Extract the [X, Y] coordinate from the center of the cell holding the provided text.  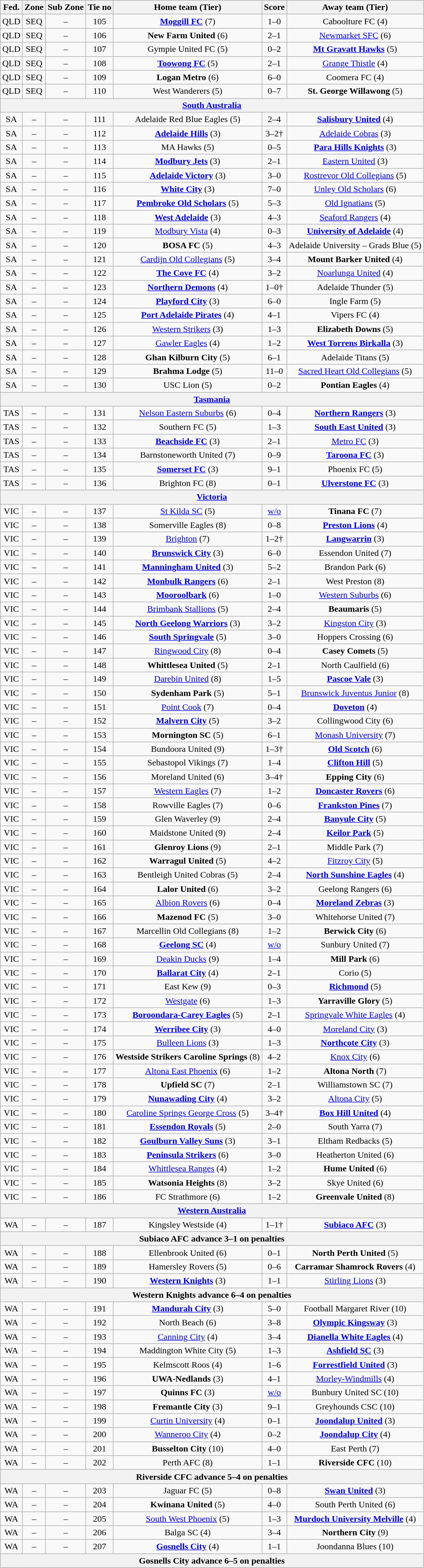
Mount Barker United (4) [355, 259]
Caboolture FC (4) [355, 21]
Williamstown SC (7) [355, 1085]
191 [99, 1309]
Northcote City (3) [355, 1043]
Doncaster Rovers (6) [355, 791]
South Australia [212, 105]
Unley Old Scholars (6) [355, 189]
West Wanderers (5) [188, 91]
201 [99, 1449]
168 [99, 945]
1–3† [274, 749]
158 [99, 805]
5–3 [274, 203]
Collingwood City (6) [355, 721]
11–0 [274, 371]
107 [99, 49]
190 [99, 1281]
192 [99, 1323]
Gosnells City (4) [188, 1547]
Hamersley Rovers (5) [188, 1267]
132 [99, 427]
1–1† [274, 1225]
Stirling Lions (3) [355, 1281]
Curtin University (4) [188, 1421]
113 [99, 147]
140 [99, 553]
Manningham United (3) [188, 567]
Western Eagles (7) [188, 791]
Somerset FC (3) [188, 469]
Mandurah City (3) [188, 1309]
Mill Park (6) [355, 959]
136 [99, 483]
Knox City (6) [355, 1057]
202 [99, 1462]
Sacred Heart Old Collegians (5) [355, 371]
Morley-Windmills (4) [355, 1379]
St Kilda SC (5) [188, 511]
Banyule City (5) [355, 819]
Murdoch University Melville (4) [355, 1519]
127 [99, 343]
Olympic Kingsway (3) [355, 1323]
Ghan Kilburn City (5) [188, 357]
Coomera FC (4) [355, 77]
South West Phoenix (5) [188, 1519]
Old Scotch (6) [355, 749]
Home team (Tier) [188, 7]
East Perth (7) [355, 1449]
5–1 [274, 693]
Adelaide Red Blue Eagles (5) [188, 119]
111 [99, 119]
Kelmscott Roos (4) [188, 1365]
St. George Willawong (5) [355, 91]
Adelaide University – Grads Blue (5) [355, 245]
Marcellin Old Collegians (8) [188, 931]
206 [99, 1533]
Sydenham Park (5) [188, 693]
141 [99, 567]
199 [99, 1421]
164 [99, 889]
Werribee City (3) [188, 1029]
143 [99, 595]
Port Adelaide Pirates (4) [188, 315]
Brandon Park (6) [355, 567]
North Caulfield (6) [355, 665]
105 [99, 21]
Bunbury United SC (10) [355, 1393]
Nunawading City (4) [188, 1099]
Subiaco AFC advance 3–1 on penalties [212, 1239]
Kwinana United (5) [188, 1504]
176 [99, 1057]
White City (3) [188, 189]
Quinns FC (3) [188, 1393]
Pascoe Vale (3) [355, 679]
154 [99, 749]
Deakin Ducks (9) [188, 959]
Beaumaris (5) [355, 609]
Malvern City (5) [188, 721]
Adelaide Cobras (3) [355, 133]
181 [99, 1127]
Wanneroo City (4) [188, 1435]
Upfield SC (7) [188, 1085]
125 [99, 315]
Joondanna Blues (10) [355, 1547]
Mazenod FC (5) [188, 917]
Sunbury United (7) [355, 945]
Maddington White City (5) [188, 1351]
Berwick City (6) [355, 931]
Phoenix FC (5) [355, 469]
Peninsula Strikers (6) [188, 1155]
North Sunshine Eagles (4) [355, 875]
3–2† [274, 133]
197 [99, 1393]
182 [99, 1141]
Zone [34, 7]
Modbury Vista (4) [188, 231]
0–5 [274, 147]
Victoria [212, 497]
Perth AFC (8) [188, 1462]
204 [99, 1504]
Seaford Rangers (4) [355, 217]
Moggill FC (7) [188, 21]
1–0† [274, 287]
Bentleigh United Cobras (5) [188, 875]
160 [99, 833]
Monash University (7) [355, 735]
150 [99, 693]
Skye United (6) [355, 1183]
Somerville Eagles (8) [188, 525]
West Torrens Birkalla (3) [355, 343]
1–6 [274, 1365]
159 [99, 819]
165 [99, 903]
183 [99, 1155]
South Springvale (5) [188, 637]
157 [99, 791]
Para Hills Knights (3) [355, 147]
162 [99, 861]
195 [99, 1365]
151 [99, 707]
Albion Rovers (6) [188, 903]
Bulleen Lions (3) [188, 1043]
163 [99, 875]
171 [99, 987]
Pontian Eagles (4) [355, 385]
Away team (Tier) [355, 7]
West Adelaide (3) [188, 217]
Kingston City (3) [355, 623]
Mornington SC (5) [188, 735]
147 [99, 651]
179 [99, 1099]
Clifton Hill (5) [355, 763]
Ellenbrook United (6) [188, 1253]
108 [99, 63]
Boroondara-Carey Eagles (5) [188, 1015]
Adelaide Titans (5) [355, 357]
155 [99, 763]
North Perth United (5) [355, 1253]
186 [99, 1197]
134 [99, 455]
180 [99, 1113]
Taroona FC (3) [355, 455]
Langwarrin (3) [355, 539]
130 [99, 385]
Moreland City (3) [355, 1029]
Brighton FC (8) [188, 483]
5–0 [274, 1309]
Western Suburbs (6) [355, 595]
Whittlesea United (5) [188, 665]
Bundoora United (9) [188, 749]
Tinana FC (7) [355, 511]
MA Hawks (5) [188, 147]
128 [99, 357]
Sub Zone [65, 7]
120 [99, 245]
Eastern United (3) [355, 161]
167 [99, 931]
Salisbury United (4) [355, 119]
Northern Demons (4) [188, 287]
Ashfield SC (3) [355, 1351]
170 [99, 973]
178 [99, 1085]
Point Cook (7) [188, 707]
Western Australia [212, 1211]
Corio (5) [355, 973]
Moreland United (6) [188, 777]
Frankston Pines (7) [355, 805]
Fitzroy City (5) [355, 861]
7–0 [274, 189]
122 [99, 273]
174 [99, 1029]
Essendon United (7) [355, 553]
Keilor Park (5) [355, 833]
FC Strathmore (6) [188, 1197]
114 [99, 161]
Springvale White Eagles (4) [355, 1015]
152 [99, 721]
198 [99, 1407]
Adelaide Victory (3) [188, 175]
161 [99, 847]
UWA-Nedlands (3) [188, 1379]
Caroline Springs George Cross (5) [188, 1113]
123 [99, 287]
Western Knights (3) [188, 1281]
Playford City (3) [188, 301]
Ballarat City (4) [188, 973]
Pembroke Old Scholars (5) [188, 203]
Brighton (7) [188, 539]
Beachside FC (3) [188, 441]
West Preston (8) [355, 581]
Hoppers Crossing (6) [355, 637]
Nelson Eastern Suburbs (6) [188, 413]
196 [99, 1379]
124 [99, 301]
Greyhounds CSC (10) [355, 1407]
Goulburn Valley Suns (3) [188, 1141]
Box Hill United (4) [355, 1113]
126 [99, 329]
Brimbank Stallions (5) [188, 609]
Brahma Lodge (5) [188, 371]
177 [99, 1071]
Southern FC (5) [188, 427]
Fremantle City (3) [188, 1407]
USC Lion (5) [188, 385]
145 [99, 623]
South Yarra (7) [355, 1127]
Ulverstone FC (3) [355, 483]
3–1 [274, 1141]
131 [99, 413]
Adelaide Thunder (5) [355, 287]
Gympie United FC (5) [188, 49]
200 [99, 1435]
Warragul United (5) [188, 861]
Whitehorse United (7) [355, 917]
0–7 [274, 91]
175 [99, 1043]
Modbury Jets (3) [188, 161]
112 [99, 133]
117 [99, 203]
207 [99, 1547]
Lalor United (6) [188, 889]
142 [99, 581]
Vipers FC (4) [355, 315]
Glen Waverley (9) [188, 819]
189 [99, 1267]
146 [99, 637]
166 [99, 917]
North Geelong Warriors (3) [188, 623]
Moreland Zebras (3) [355, 903]
137 [99, 511]
Heatherton United (6) [355, 1155]
Noarlunga United (4) [355, 273]
172 [99, 1001]
109 [99, 77]
Ringwood City (8) [188, 651]
South Perth United (6) [355, 1504]
Tie no [99, 7]
Metro FC (3) [355, 441]
BOSA FC (5) [188, 245]
5–2 [274, 567]
Sebastopol Vikings (7) [188, 763]
Monbulk Rangers (6) [188, 581]
Essendon Royals (5) [188, 1127]
173 [99, 1015]
119 [99, 231]
148 [99, 665]
Football Margaret River (10) [355, 1309]
The Cove FC (4) [188, 273]
203 [99, 1490]
Busselton City (10) [188, 1449]
Swan United (3) [355, 1490]
East Kew (9) [188, 987]
Rowville Eagles (7) [188, 805]
Watsonia Heights (8) [188, 1183]
2–0 [274, 1127]
139 [99, 539]
Elizabeth Downs (5) [355, 329]
South East United (3) [355, 427]
Geelong Rangers (6) [355, 889]
Maidstone United (9) [188, 833]
Preston Lions (4) [355, 525]
Barnstoneworth United (7) [188, 455]
Newmarket SFC (6) [355, 35]
138 [99, 525]
Adelaide Hills (3) [188, 133]
North Beach (6) [188, 1323]
106 [99, 35]
Darebin United (8) [188, 679]
Altona City (5) [355, 1099]
129 [99, 371]
Tasmania [212, 399]
Logan Metro (6) [188, 77]
Canning City (4) [188, 1337]
Dianella White Eagles (4) [355, 1337]
Geelong SC (4) [188, 945]
188 [99, 1253]
Riverside CFC (10) [355, 1462]
Carramar Shamrock Rovers (4) [355, 1267]
Eltham Redbacks (5) [355, 1141]
0–9 [274, 455]
Balga SC (4) [188, 1533]
115 [99, 175]
Northern Rangers (3) [355, 413]
Gosnells City advance 6–5 on penalties [212, 1561]
149 [99, 679]
University of Adelaide (4) [355, 231]
Rostrevor Old Collegians (5) [355, 175]
Middle Park (7) [355, 847]
Glenroy Lions (9) [188, 847]
121 [99, 259]
Joondalup United (3) [355, 1421]
116 [99, 189]
Casey Comets (5) [355, 651]
Yarraville Glory (5) [355, 1001]
Subiaco AFC (3) [355, 1225]
144 [99, 609]
Fed. [11, 7]
187 [99, 1225]
New Farm United (6) [188, 35]
Altona East Phoenix (6) [188, 1071]
Altona North (7) [355, 1071]
1–2† [274, 539]
Ingle Farm (5) [355, 301]
185 [99, 1183]
Jaguar FC (5) [188, 1490]
Epping City (6) [355, 777]
Mt Gravatt Hawks (5) [355, 49]
Joondalup City (4) [355, 1435]
156 [99, 777]
Hume United (6) [355, 1169]
Whittlesea Ranges (4) [188, 1169]
169 [99, 959]
Score [274, 7]
135 [99, 469]
Cardijn Old Collegians (5) [188, 259]
184 [99, 1169]
Old Ignatians (5) [355, 203]
Grange Thistle (4) [355, 63]
Forrestfield United (3) [355, 1365]
Greenvale United (8) [355, 1197]
Westside Strikers Caroline Springs (8) [188, 1057]
Brunswick City (3) [188, 553]
Northern City (9) [355, 1533]
Brunswick Juventus Junior (8) [355, 693]
133 [99, 441]
Richmond (5) [355, 987]
Doveton (4) [355, 707]
Riverside CFC advance 5–4 on penalties [212, 1476]
Western Strikers (3) [188, 329]
118 [99, 217]
Westgate (6) [188, 1001]
Mooroolbark (6) [188, 595]
Kingsley Westside (4) [188, 1225]
3–8 [274, 1323]
1–5 [274, 679]
194 [99, 1351]
Toowong FC (5) [188, 63]
205 [99, 1519]
Western Knights advance 6–4 on penalties [212, 1294]
193 [99, 1337]
Gawler Eagles (4) [188, 343]
110 [99, 91]
153 [99, 735]
